Search for the cell housing the specified text and yield its (x, y) center coordinate. 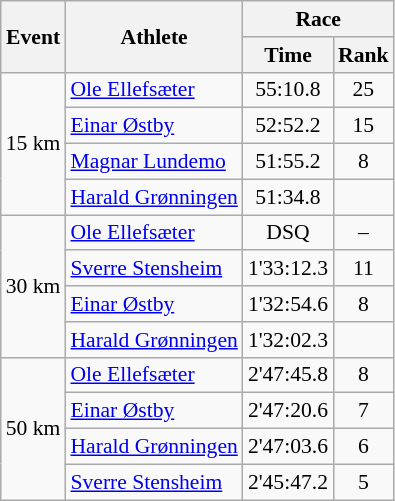
2'47:20.6 (288, 411)
Athlete (154, 36)
15 km (34, 143)
Race (318, 19)
Event (34, 36)
51:34.8 (288, 197)
30 km (34, 286)
51:55.2 (288, 162)
Magnar Lundemo (154, 162)
2'47:45.8 (288, 375)
5 (364, 482)
– (364, 233)
7 (364, 411)
11 (364, 269)
15 (364, 126)
Time (288, 55)
Rank (364, 55)
55:10.8 (288, 90)
2'47:03.6 (288, 447)
DSQ (288, 233)
6 (364, 447)
1'33:12.3 (288, 269)
50 km (34, 428)
2'45:47.2 (288, 482)
1'32:54.6 (288, 304)
1'32:02.3 (288, 340)
25 (364, 90)
52:52.2 (288, 126)
